From the cell containing the given text, extract its center point as [x, y] coordinate. 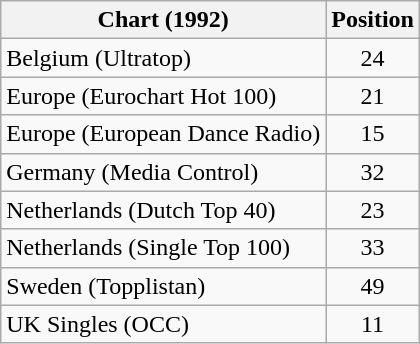
15 [373, 134]
24 [373, 58]
Europe (European Dance Radio) [164, 134]
Chart (1992) [164, 20]
49 [373, 286]
Sweden (Topplistan) [164, 286]
Position [373, 20]
11 [373, 324]
32 [373, 172]
UK Singles (OCC) [164, 324]
Netherlands (Single Top 100) [164, 248]
Belgium (Ultratop) [164, 58]
23 [373, 210]
Germany (Media Control) [164, 172]
Europe (Eurochart Hot 100) [164, 96]
21 [373, 96]
Netherlands (Dutch Top 40) [164, 210]
33 [373, 248]
